Return the [x, y] coordinate for the center point of the cell that contains the specified text.  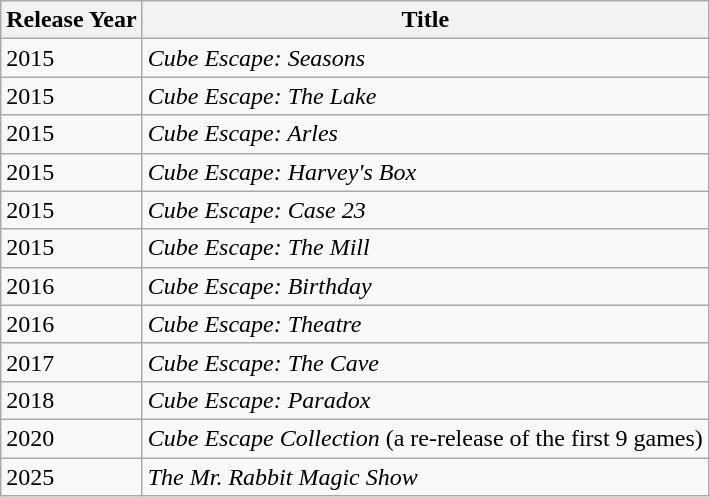
2017 [72, 362]
Cube Escape: The Cave [425, 362]
Cube Escape: The Lake [425, 96]
Release Year [72, 20]
2025 [72, 477]
Cube Escape: Arles [425, 134]
2018 [72, 400]
The Mr. Rabbit Magic Show [425, 477]
2020 [72, 438]
Cube Escape: Seasons [425, 58]
Cube Escape Collection (a re-release of the first 9 games) [425, 438]
Cube Escape: Harvey's Box [425, 172]
Cube Escape: Case 23 [425, 210]
Title [425, 20]
Cube Escape: Birthday [425, 286]
Cube Escape: Paradox [425, 400]
Cube Escape: The Mill [425, 248]
Cube Escape: Theatre [425, 324]
